Search for the cell housing the specified text and yield its [X, Y] center coordinate. 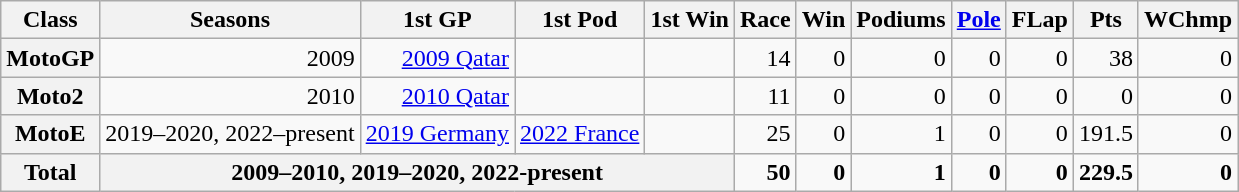
MotoGP [50, 58]
2009 Qatar [437, 58]
229.5 [1106, 172]
2009–2010, 2019–2020, 2022-present [418, 172]
25 [765, 134]
14 [765, 58]
Win [824, 20]
2022 France [580, 134]
191.5 [1106, 134]
Podiums [901, 20]
2010 [230, 96]
MotoE [50, 134]
1st GP [437, 20]
2009 [230, 58]
WChmp [1188, 20]
1st Pod [580, 20]
11 [765, 96]
2019–2020, 2022–present [230, 134]
Total [50, 172]
Pts [1106, 20]
2019 Germany [437, 134]
38 [1106, 58]
2010 Qatar [437, 96]
50 [765, 172]
FLap [1040, 20]
Pole [978, 20]
1st Win [690, 20]
Moto2 [50, 96]
Class [50, 20]
Seasons [230, 20]
Race [765, 20]
